For the text-containing cell, return its midpoint in (X, Y) coordinate format. 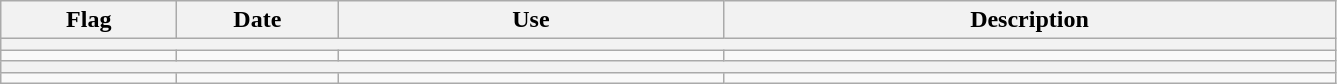
Flag (89, 20)
Use (531, 20)
Date (258, 20)
Description (1030, 20)
